Provide the (X, Y) coordinate of the cell's center where the given text is located.  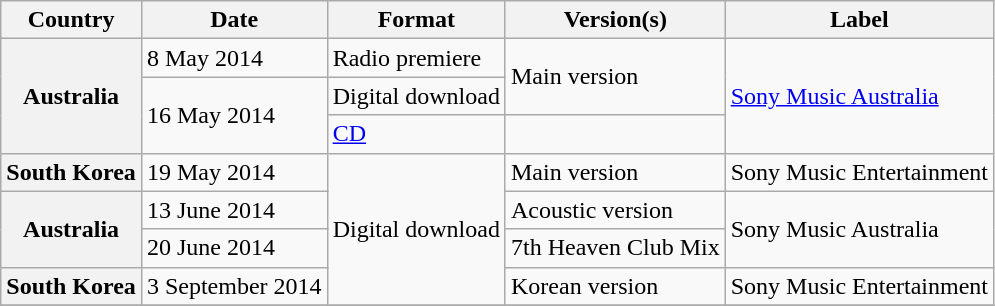
8 May 2014 (234, 58)
CD (416, 134)
Radio premiere (416, 58)
Format (416, 20)
20 June 2014 (234, 248)
16 May 2014 (234, 115)
7th Heaven Club Mix (615, 248)
3 September 2014 (234, 286)
Version(s) (615, 20)
Acoustic version (615, 210)
19 May 2014 (234, 172)
13 June 2014 (234, 210)
Date (234, 20)
Label (859, 20)
Korean version (615, 286)
Country (72, 20)
